From the cell containing the given text, extract its center point as [x, y] coordinate. 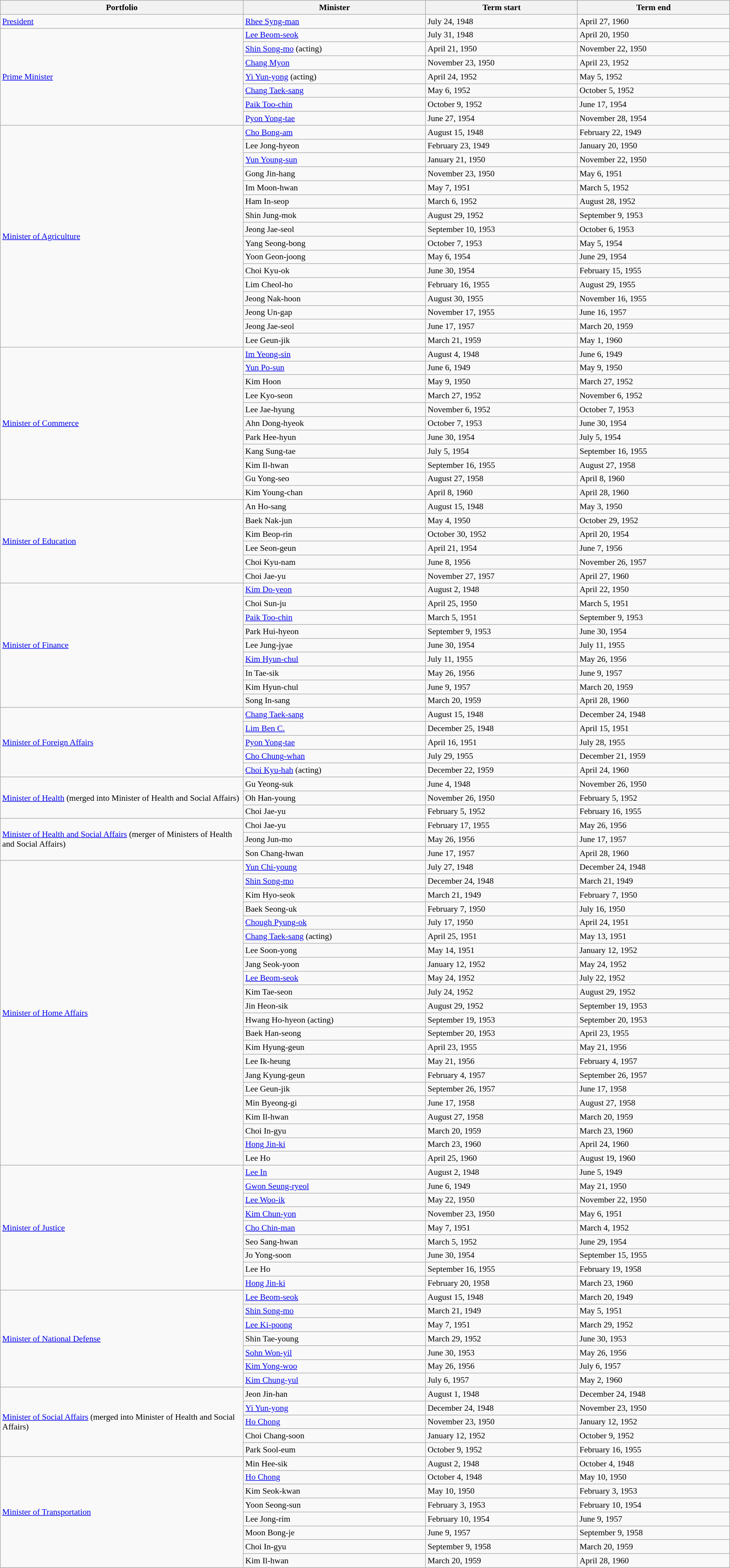
June 7, 1956 [653, 548]
April 22, 1950 [653, 590]
October 30, 1952 [501, 534]
Minister of Transportation [122, 1512]
Minister of National Defense [122, 1338]
June 27, 1954 [501, 118]
Chough Pyung-ok [334, 923]
Yi Yun-yong [334, 1408]
Jang Kyung-geun [334, 1075]
Yun Chi-young [334, 867]
August 1, 1948 [501, 1394]
June 8, 1956 [501, 562]
Lee Ik-heung [334, 1062]
March 6, 1952 [501, 202]
April 24, 1952 [501, 77]
May 6, 1952 [501, 91]
Choi Kyu-hah (acting) [334, 770]
December 22, 1959 [501, 770]
May 1, 1960 [653, 340]
August 28, 1952 [653, 202]
Chang Myon [334, 63]
Minister of Health (merged into Minister of Health and Social Affairs) [122, 798]
Son Chang-hwan [334, 853]
Cho Bong-am [334, 132]
July 27, 1948 [501, 867]
August 29, 1955 [653, 285]
Kim Chun-yon [334, 1214]
May 6, 1954 [501, 257]
Ahn Dong-hyeok [334, 424]
Choi Chang-soon [334, 1436]
Gu Yong-seo [334, 479]
Minister of Health and Social Affairs (merger of Ministers of Health and Social Affairs) [122, 839]
Baek Nak-jun [334, 520]
April 21, 1954 [501, 548]
June 17, 1954 [653, 105]
Kim Hoon [334, 382]
Yang Seong-bong [334, 243]
Kang Sung-tae [334, 451]
July 31, 1948 [501, 35]
April 20, 1954 [653, 534]
Yun Young-sun [334, 160]
December 21, 1959 [653, 756]
Park Hui-hyeon [334, 631]
Rhee Syng-man [334, 21]
Park Hee-hyun [334, 438]
Lee Woo-ik [334, 1200]
November 17, 1955 [501, 313]
April 16, 1951 [501, 742]
Jang Seok-yoon [334, 964]
An Ho-sang [334, 507]
Jin Heon-sik [334, 1006]
Yun Po-sun [334, 368]
Baek Seong-uk [334, 909]
Minister of Commerce [122, 424]
Min Hee-sik [334, 1464]
August 4, 1948 [501, 354]
April 24, 1951 [653, 923]
October 6, 1953 [653, 229]
July 24, 1952 [501, 992]
May 21, 1950 [653, 1186]
February 19, 1958 [653, 1269]
November 28, 1954 [653, 118]
Baek Han-seong [334, 1034]
Lim Cheol-ho [334, 285]
July 17, 1950 [501, 923]
Minister of Social Affairs (merged into Minister of Health and Social Affairs) [122, 1422]
Term end [653, 7]
December 25, 1948 [501, 729]
November 16, 1955 [653, 299]
Kim Hyung-geun [334, 1048]
Gong Jin-hang [334, 174]
Jeong Un-gap [334, 313]
May 14, 1951 [501, 951]
November 27, 1957 [501, 576]
Choi Sun-ju [334, 604]
Ham In-seop [334, 202]
March 20, 1949 [653, 1297]
Jeon Jin-han [334, 1394]
June 4, 1948 [501, 784]
May 3, 1950 [653, 507]
Minister of Education [122, 541]
Minister of Finance [122, 645]
Term start [501, 7]
March 21, 1959 [501, 340]
July 24, 1948 [501, 21]
Park Sool-eum [334, 1450]
November 26, 1957 [653, 562]
Shin Song-mo (acting) [334, 49]
February 17, 1955 [501, 826]
Lee Jung-jyae [334, 645]
Sohn Won-yil [334, 1353]
Im Yeong-sin [334, 354]
Lee Jae-hyung [334, 410]
Minister of Home Affairs [122, 1013]
May 22, 1950 [501, 1200]
Chang Taek-sang (acting) [334, 937]
September 15, 1955 [653, 1255]
February 23, 1949 [501, 146]
January 20, 1950 [653, 146]
Minister of Foreign Affairs [122, 742]
Minister of Agriculture [122, 236]
June 16, 1957 [653, 313]
Lee Jong-hyeon [334, 146]
March 4, 1952 [653, 1228]
April 25, 1960 [501, 1158]
April 25, 1951 [501, 937]
Prime Minister [122, 76]
Lee Soon-yong [334, 951]
Cho Chung-whan [334, 756]
Min Byeong-gi [334, 1103]
Shin Tae-young [334, 1339]
August 19, 1960 [653, 1158]
April 15, 1951 [653, 729]
Lee Ki-poong [334, 1325]
Kim Beop-rin [334, 534]
February 15, 1955 [653, 271]
July 16, 1950 [653, 909]
May 13, 1951 [653, 937]
Oh Han-young [334, 798]
Minister [334, 7]
Yoon Seong-sun [334, 1505]
Lee Jong-rim [334, 1519]
January 21, 1950 [501, 160]
Kim Young-chan [334, 493]
Kim Tae-seon [334, 992]
Yi Yun-yong (acting) [334, 77]
February 22, 1949 [653, 132]
May 4, 1950 [501, 520]
October 5, 1952 [653, 91]
Choi Kyu-nam [334, 562]
April 21, 1950 [501, 49]
Kim Do-yeon [334, 590]
July 28, 1955 [653, 742]
October 29, 1952 [653, 520]
Jo Yong-soon [334, 1255]
April 25, 1950 [501, 604]
Kim Yong-woo [334, 1366]
Im Moon-hwan [334, 188]
President [122, 21]
May 5, 1954 [653, 243]
Cho Chin-man [334, 1228]
Lim Ben C. [334, 729]
Jeong Nak-hoon [334, 299]
Gu Yeong-suk [334, 784]
July 22, 1952 [653, 978]
Minister of Justice [122, 1228]
Seo Sang-hwan [334, 1242]
Choi Kyu-ok [334, 271]
Jeong Jun-mo [334, 840]
May 5, 1951 [653, 1311]
April 23, 1952 [653, 63]
June 5, 1949 [653, 1172]
July 29, 1955 [501, 756]
Song In-sang [334, 701]
February 20, 1958 [501, 1283]
Moon Bong-je [334, 1533]
Lee In [334, 1172]
Yoon Geon-joong [334, 257]
April 20, 1950 [653, 35]
Hwang Ho-hyeon (acting) [334, 1020]
Portfolio [122, 7]
May 5, 1952 [653, 77]
May 2, 1960 [653, 1380]
Shin Jung-mok [334, 216]
Lee Seon-geun [334, 548]
Gwon Seung-ryeol [334, 1186]
Lee Kyo-seon [334, 396]
Kim Chung-yul [334, 1380]
August 30, 1955 [501, 299]
Kim Hyo-seok [334, 895]
In Tae-sik [334, 673]
Kim Seok-kwan [334, 1491]
September 10, 1953 [501, 229]
